Identify which cell holds the provided text, then report its [X, Y] central coordinate. 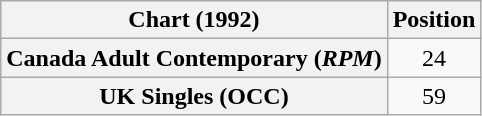
Position [434, 20]
UK Singles (OCC) [194, 96]
Canada Adult Contemporary (RPM) [194, 58]
24 [434, 58]
59 [434, 96]
Chart (1992) [194, 20]
